Locate the cell with the specified text and output its (x, y) center coordinate. 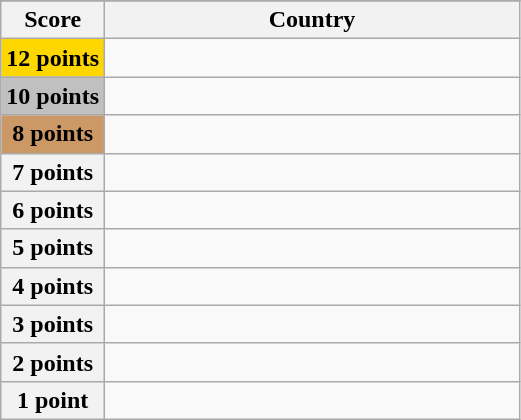
3 points (53, 324)
Score (53, 20)
1 point (53, 400)
8 points (53, 134)
10 points (53, 96)
5 points (53, 248)
2 points (53, 362)
7 points (53, 172)
4 points (53, 286)
Country (312, 20)
6 points (53, 210)
12 points (53, 58)
